Capture the cell that displays the provided text and extract its (x, y) central coordinate. 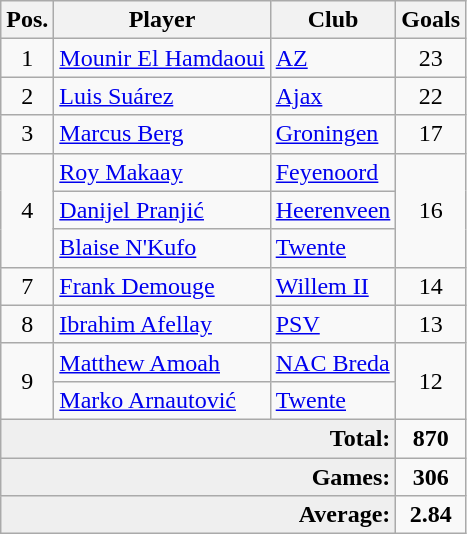
Blaise N'Kufo (162, 248)
Total: (198, 438)
Pos. (28, 20)
16 (431, 210)
13 (431, 324)
Ajax (333, 96)
870 (431, 438)
22 (431, 96)
Feyenoord (333, 172)
Marcus Berg (162, 134)
12 (431, 381)
1 (28, 58)
Ibrahim Afellay (162, 324)
Luis Suárez (162, 96)
PSV (333, 324)
2 (28, 96)
Club (333, 20)
4 (28, 210)
3 (28, 134)
17 (431, 134)
Average: (198, 515)
8 (28, 324)
Heerenveen (333, 210)
Frank Demouge (162, 286)
Marko Arnautović (162, 400)
NAC Breda (333, 362)
9 (28, 381)
Willem II (333, 286)
AZ (333, 58)
306 (431, 477)
2.84 (431, 515)
7 (28, 286)
Danijel Pranjić (162, 210)
Games: (198, 477)
Mounir El Hamdaoui (162, 58)
14 (431, 286)
23 (431, 58)
Matthew Amoah (162, 362)
Player (162, 20)
Roy Makaay (162, 172)
Groningen (333, 134)
Goals (431, 20)
